For the text-containing cell, return its midpoint in (x, y) coordinate format. 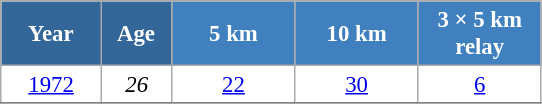
10 km (356, 34)
26 (136, 85)
6 (480, 85)
22 (234, 85)
Year (52, 34)
1972 (52, 85)
5 km (234, 34)
30 (356, 85)
3 × 5 km relay (480, 34)
Age (136, 34)
